Detect which cell encompasses the target text, then output its [X, Y] center coordinate. 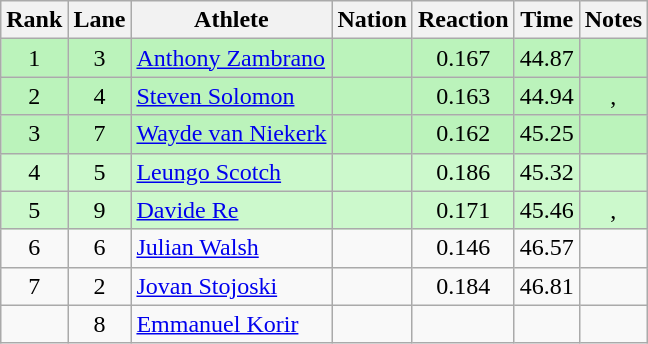
9 [100, 210]
45.32 [546, 172]
0.186 [463, 172]
Rank [34, 20]
8 [100, 324]
Steven Solomon [232, 96]
Notes [613, 20]
45.25 [546, 134]
1 [34, 58]
Anthony Zambrano [232, 58]
0.171 [463, 210]
Lane [100, 20]
Julian Walsh [232, 248]
Davide Re [232, 210]
Reaction [463, 20]
0.163 [463, 96]
45.46 [546, 210]
0.162 [463, 134]
Wayde van Niekerk [232, 134]
Athlete [232, 20]
46.57 [546, 248]
0.167 [463, 58]
Leungo Scotch [232, 172]
Emmanuel Korir [232, 324]
0.146 [463, 248]
Jovan Stojoski [232, 286]
44.94 [546, 96]
Nation [372, 20]
44.87 [546, 58]
0.184 [463, 286]
Time [546, 20]
46.81 [546, 286]
